Output the [X, Y] coordinate of the center of the cell containing the given text.  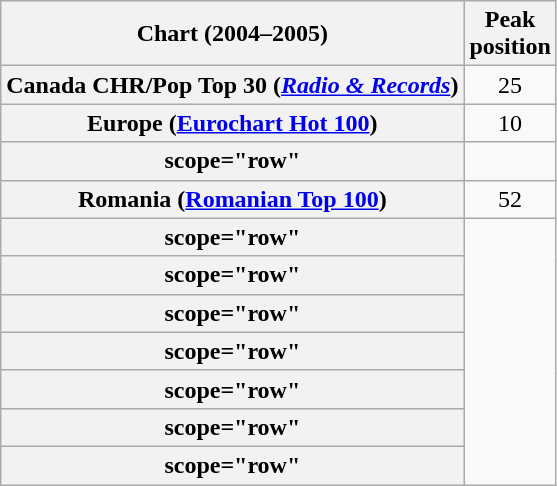
52 [510, 199]
Canada CHR/Pop Top 30 (Radio & Records) [232, 85]
25 [510, 85]
Chart (2004–2005) [232, 34]
Peakposition [510, 34]
10 [510, 123]
Romania (Romanian Top 100) [232, 199]
Europe (Eurochart Hot 100) [232, 123]
